For the text-containing cell, return its midpoint in [X, Y] coordinate format. 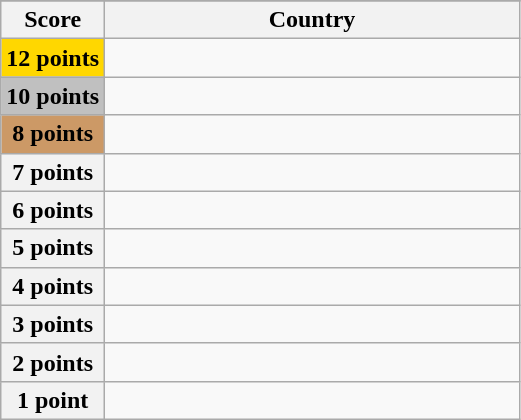
6 points [53, 210]
1 point [53, 400]
5 points [53, 248]
Country [312, 20]
4 points [53, 286]
10 points [53, 96]
3 points [53, 324]
Score [53, 20]
2 points [53, 362]
7 points [53, 172]
12 points [53, 58]
8 points [53, 134]
